Detect which cell encompasses the target text, then output its (X, Y) center coordinate. 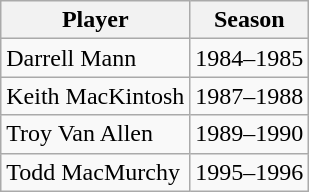
1995–1996 (250, 172)
1984–1985 (250, 58)
1989–1990 (250, 134)
Troy Van Allen (96, 134)
Todd MacMurchy (96, 172)
1987–1988 (250, 96)
Season (250, 20)
Player (96, 20)
Darrell Mann (96, 58)
Keith MacKintosh (96, 96)
